From the cell containing the given text, extract its center point as [X, Y] coordinate. 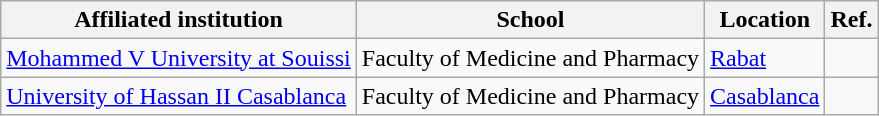
Casablanca [765, 96]
Affiliated institution [179, 20]
Mohammed V University at Souissi [179, 58]
School [530, 20]
Rabat [765, 58]
Ref. [852, 20]
Location [765, 20]
University of Hassan II Casablanca [179, 96]
